Find where the given text appears and provide that cell's center as [x, y] coordinate. 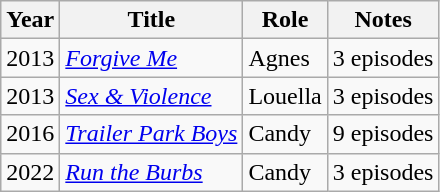
9 episodes [383, 134]
Forgive Me [152, 58]
Louella [285, 96]
Year [30, 20]
Notes [383, 20]
2016 [30, 134]
Agnes [285, 58]
Trailer Park Boys [152, 134]
Sex & Violence [152, 96]
Title [152, 20]
Role [285, 20]
2022 [30, 172]
Run the Burbs [152, 172]
